Output the [X, Y] coordinate of the center of the cell containing the given text.  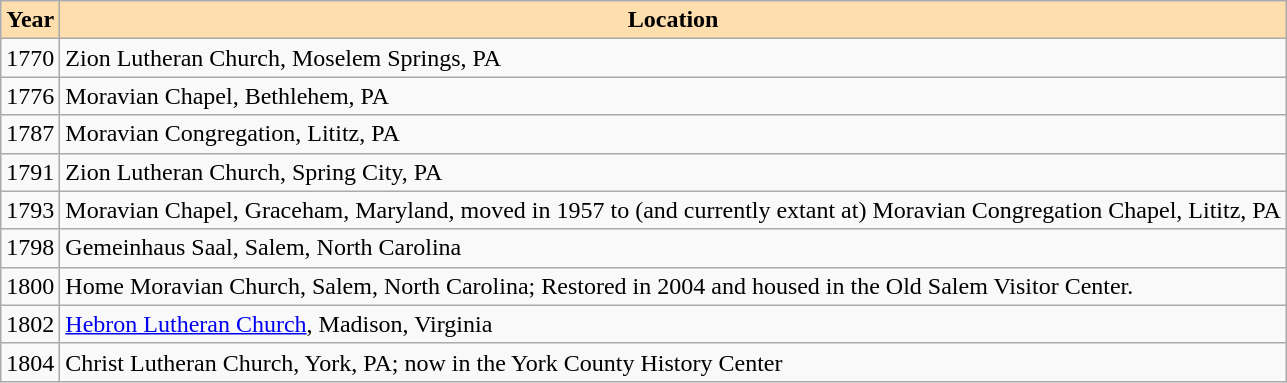
1787 [30, 134]
Moravian Chapel, Graceham, Maryland, moved in 1957 to (and currently extant at) Moravian Congregation Chapel, Lititz, PA [674, 210]
1793 [30, 210]
Moravian Chapel, Bethlehem, PA [674, 96]
Zion Lutheran Church, Spring City, PA [674, 172]
Gemeinhaus Saal, Salem, North Carolina [674, 248]
Home Moravian Church, Salem, North Carolina; Restored in 2004 and housed in the Old Salem Visitor Center. [674, 286]
1791 [30, 172]
Year [30, 20]
1776 [30, 96]
1798 [30, 248]
Hebron Lutheran Church, Madison, Virginia [674, 324]
Location [674, 20]
Moravian Congregation, Lititz, PA [674, 134]
1800 [30, 286]
1802 [30, 324]
Zion Lutheran Church, Moselem Springs, PA [674, 58]
1804 [30, 362]
Christ Lutheran Church, York, PA; now in the York County History Center [674, 362]
1770 [30, 58]
